Output the (x, y) coordinate of the center of the cell containing the given text.  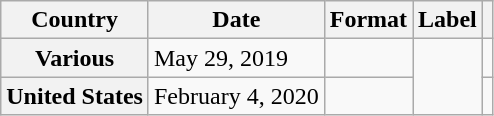
Country (75, 20)
February 4, 2020 (236, 96)
Format (368, 20)
Label (448, 20)
May 29, 2019 (236, 58)
Date (236, 20)
Various (75, 58)
United States (75, 96)
